Return the (X, Y) coordinate for the center point of the cell that contains the specified text.  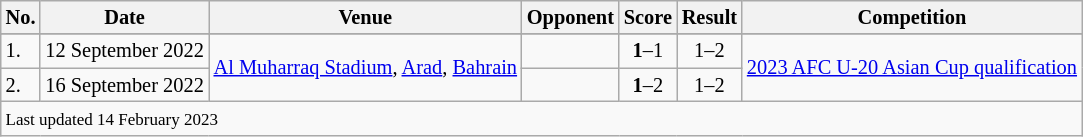
2023 AFC U-20 Asian Cup qualification (912, 68)
16 September 2022 (124, 85)
Result (710, 17)
12 September 2022 (124, 51)
Opponent (570, 17)
1–1 (648, 51)
1. (21, 51)
No. (21, 17)
Last updated 14 February 2023 (542, 118)
Competition (912, 17)
Venue (366, 17)
2. (21, 85)
Al Muharraq Stadium, Arad, Bahrain (366, 68)
Score (648, 17)
Date (124, 17)
